Return the (X, Y) coordinate for the center point of the cell that contains the specified text.  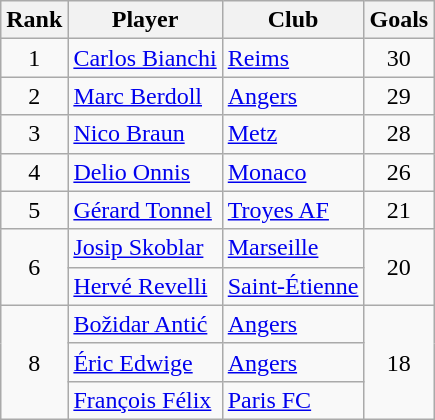
Marseille (293, 248)
18 (399, 362)
Hervé Revelli (145, 286)
Goals (399, 20)
Josip Skoblar (145, 248)
Delio Onnis (145, 172)
Božidar Antić (145, 324)
Marc Berdoll (145, 96)
1 (34, 58)
5 (34, 210)
26 (399, 172)
Player (145, 20)
28 (399, 134)
29 (399, 96)
Troyes AF (293, 210)
4 (34, 172)
Nico Braun (145, 134)
30 (399, 58)
Éric Edwige (145, 362)
Rank (34, 20)
Monaco (293, 172)
Club (293, 20)
3 (34, 134)
Paris FC (293, 400)
20 (399, 267)
Gérard Tonnel (145, 210)
2 (34, 96)
Reims (293, 58)
Saint-Étienne (293, 286)
Carlos Bianchi (145, 58)
Metz (293, 134)
François Félix (145, 400)
8 (34, 362)
21 (399, 210)
6 (34, 267)
